Return the [x, y] coordinate for the center point of the cell that contains the specified text.  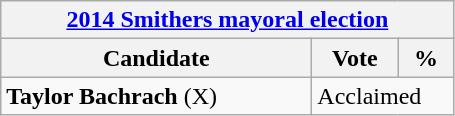
Acclaimed [383, 96]
% [426, 58]
2014 Smithers mayoral election [228, 20]
Candidate [156, 58]
Vote [355, 58]
Taylor Bachrach (X) [156, 96]
